Scan for the cell matching the given text and deliver its (X, Y) coordinate at center. 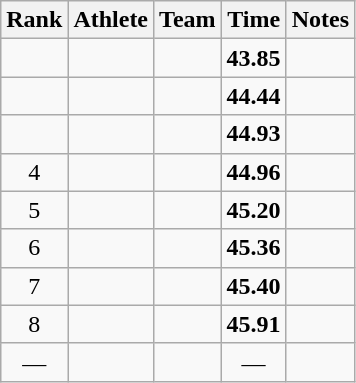
6 (34, 248)
Time (254, 20)
45.20 (254, 210)
43.85 (254, 58)
8 (34, 324)
4 (34, 172)
Notes (320, 20)
Team (188, 20)
44.93 (254, 134)
44.44 (254, 96)
5 (34, 210)
Rank (34, 20)
Athlete (111, 20)
45.91 (254, 324)
45.40 (254, 286)
44.96 (254, 172)
7 (34, 286)
45.36 (254, 248)
